Provide the [X, Y] coordinate of the cell's center where the given text is located.  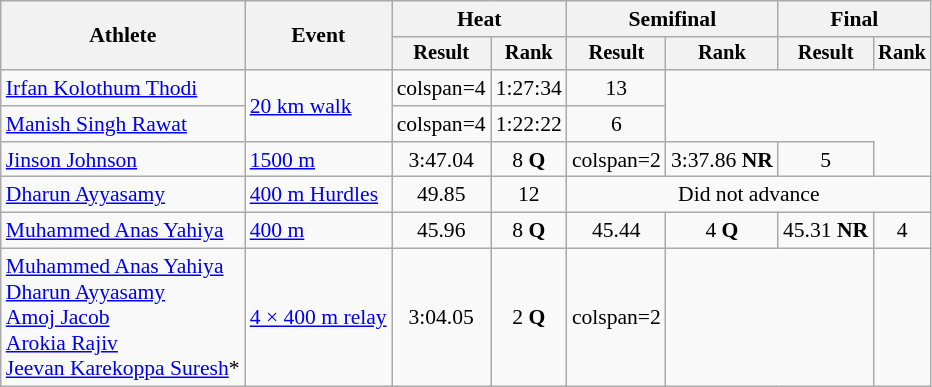
1500 m [318, 160]
5 [826, 160]
4 × 400 m relay [318, 318]
Did not advance [749, 195]
1:27:34 [529, 88]
Muhammed Anas Yahiya [123, 231]
400 m [318, 231]
Semifinal [672, 19]
Manish Singh Rawat [123, 124]
45.31 NR [826, 231]
1:22:22 [529, 124]
13 [616, 88]
3:37.86 NR [722, 160]
Jinson Johnson [123, 160]
Irfan Kolothum Thodi [123, 88]
3:47.04 [442, 160]
4 [902, 231]
20 km walk [318, 106]
4 Q [722, 231]
45.44 [616, 231]
Athlete [123, 36]
45.96 [442, 231]
400 m Hurdles [318, 195]
Heat [480, 19]
2 Q [529, 318]
6 [616, 124]
Dharun Ayyasamy [123, 195]
Final [854, 19]
Muhammed Anas YahiyaDharun AyyasamyAmoj JacobArokia RajivJeevan Karekoppa Suresh* [123, 318]
3:04.05 [442, 318]
49.85 [442, 195]
12 [529, 195]
Event [318, 36]
